Determine the [X, Y] coordinate at the center of the cell enclosing the given text.  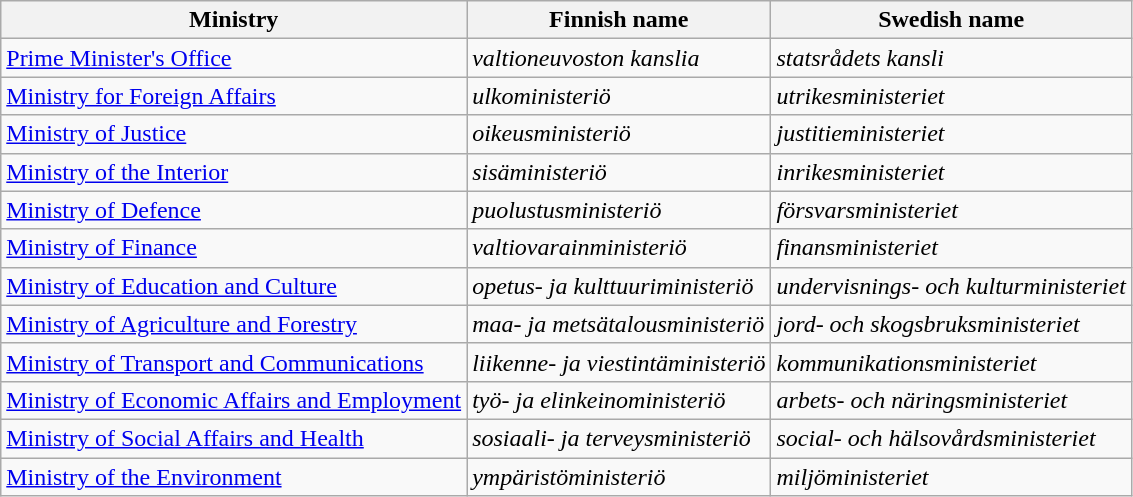
opetus- ja kulttuuriministeriö [619, 286]
Swedish name [951, 20]
Ministry of Defence [234, 210]
Ministry of Economic Affairs and Employment [234, 400]
Ministry of Finance [234, 248]
justitieministeriet [951, 134]
jord- och skogsbruksministeriet [951, 324]
statsrådets kansli [951, 58]
Ministry for Foreign Affairs [234, 96]
sosiaali- ja terveysministeriö [619, 438]
kommunikationsministeriet [951, 362]
Ministry of the Interior [234, 172]
undervisnings- och kulturministeriet [951, 286]
ympäristöministeriö [619, 477]
Ministry of Education and Culture [234, 286]
maa- ja metsätalousministeriö [619, 324]
valtiovarainministeriö [619, 248]
Ministry [234, 20]
ulkoministeriö [619, 96]
utrikesministeriet [951, 96]
Finnish name [619, 20]
Ministry of Transport and Communications [234, 362]
valtioneuvoston kanslia [619, 58]
Ministry of Agriculture and Forestry [234, 324]
työ- ja elinkeinoministeriö [619, 400]
miljöministeriet [951, 477]
Ministry of Social Affairs and Health [234, 438]
oikeusministeriö [619, 134]
Prime Minister's Office [234, 58]
Ministry of Justice [234, 134]
försvarsministeriet [951, 210]
liikenne- ja viestintäministeriö [619, 362]
finansministeriet [951, 248]
arbets- och näringsministeriet [951, 400]
Ministry of the Environment [234, 477]
social- och hälsovårdsministeriet [951, 438]
inrikesministeriet [951, 172]
sisäministeriö [619, 172]
puolustusministeriö [619, 210]
